Detect which cell encompasses the target text, then output its [X, Y] center coordinate. 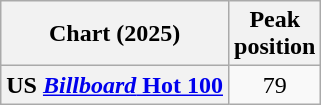
Chart (2025) [115, 34]
US Billboard Hot 100 [115, 85]
79 [275, 85]
Peakposition [275, 34]
